Locate the cell with the specified text and output its (x, y) center coordinate. 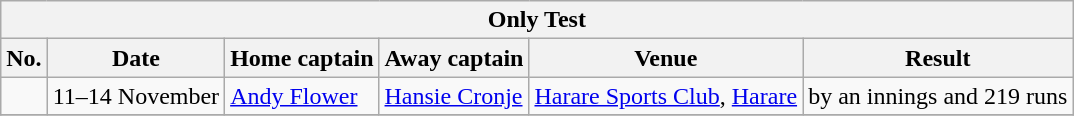
Hansie Cronje (454, 96)
Only Test (537, 20)
Result (938, 58)
by an innings and 219 runs (938, 96)
Harare Sports Club, Harare (666, 96)
Venue (666, 58)
11–14 November (136, 96)
Home captain (302, 58)
Date (136, 58)
Andy Flower (302, 96)
Away captain (454, 58)
No. (24, 58)
